From the cell containing the given text, extract its center point as [X, Y] coordinate. 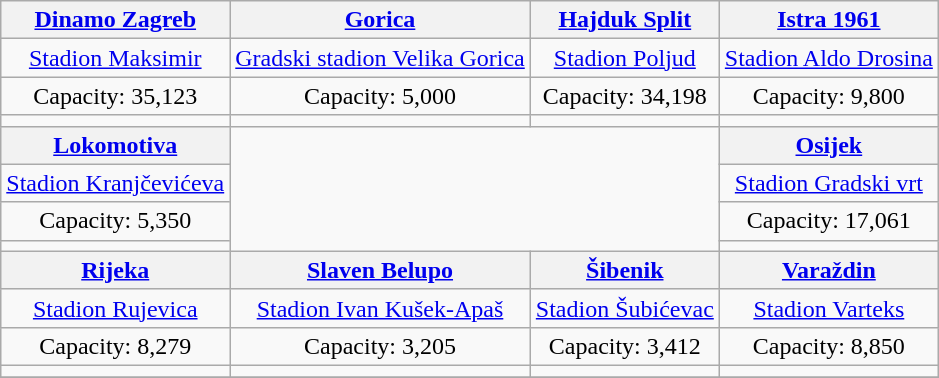
Stadion Kranjčevićeva [116, 183]
Rijeka [116, 270]
Capacity: 9,800 [828, 96]
Stadion Šubićevac [624, 308]
Lokomotiva [116, 145]
Capacity: 5,000 [380, 96]
Capacity: 35,123 [116, 96]
Capacity: 5,350 [116, 221]
Stadion Rujevica [116, 308]
Capacity: 8,279 [116, 346]
Stadion Poljud [624, 58]
Stadion Maksimir [116, 58]
Stadion Gradski vrt [828, 183]
Istra 1961 [828, 20]
Osijek [828, 145]
Stadion Aldo Drosina [828, 58]
Capacity: 3,412 [624, 346]
Capacity: 3,205 [380, 346]
Slaven Belupo [380, 270]
Varaždin [828, 270]
Capacity: 17,061 [828, 221]
Capacity: 34,198 [624, 96]
Hajduk Split [624, 20]
Stadion Varteks [828, 308]
Šibenik [624, 270]
Gradski stadion Velika Gorica [380, 58]
Dinamo Zagreb [116, 20]
Capacity: 8,850 [828, 346]
Stadion Ivan Kušek-Apaš [380, 308]
Gorica [380, 20]
